Return the (x, y) coordinate for the center point of the cell that contains the specified text.  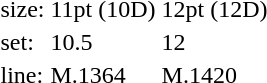
10.5 (103, 42)
